Search for the cell housing the specified text and yield its [x, y] center coordinate. 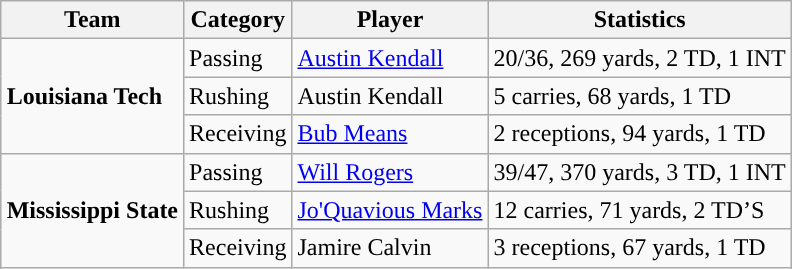
Mississippi State [92, 210]
20/36, 269 yards, 2 TD, 1 INT [640, 58]
2 receptions, 94 yards, 1 TD [640, 134]
39/47, 370 yards, 3 TD, 1 INT [640, 172]
Jo'Quavious Marks [390, 210]
Statistics [640, 20]
Bub Means [390, 134]
Will Rogers [390, 172]
Louisiana Tech [92, 96]
3 receptions, 67 yards, 1 TD [640, 248]
Jamire Calvin [390, 248]
5 carries, 68 yards, 1 TD [640, 96]
Category [238, 20]
Player [390, 20]
12 carries, 71 yards, 2 TD’S [640, 210]
Team [92, 20]
